From the cell containing the given text, extract its center point as (X, Y) coordinate. 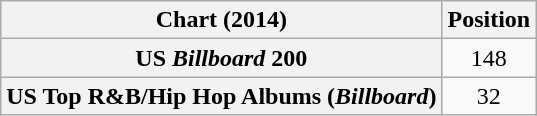
US Top R&B/Hip Hop Albums (Billboard) (222, 96)
148 (489, 58)
Chart (2014) (222, 20)
Position (489, 20)
US Billboard 200 (222, 58)
32 (489, 96)
